Detect which cell encompasses the target text, then output its (x, y) center coordinate. 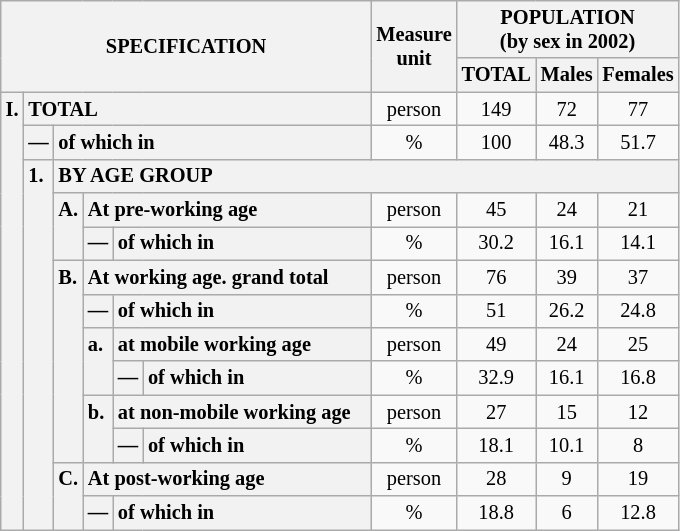
At working age. grand total (227, 277)
72 (567, 109)
27 (496, 412)
24.8 (638, 311)
at non-mobile working age (242, 412)
Measure unit (414, 46)
149 (496, 109)
18.1 (496, 445)
C. (68, 496)
Males (567, 75)
12 (638, 412)
48.3 (567, 142)
14.1 (638, 243)
I. (12, 311)
30.2 (496, 243)
18.8 (496, 513)
12.8 (638, 513)
26.2 (567, 311)
a. (98, 360)
BY AGE GROUP (366, 176)
Females (638, 75)
8 (638, 445)
b. (98, 428)
10.1 (567, 445)
1. (38, 344)
15 (567, 412)
77 (638, 109)
POPULATION (by sex in 2002) (568, 29)
At pre-working age (227, 210)
32.9 (496, 378)
21 (638, 210)
37 (638, 277)
A. (68, 226)
B. (68, 361)
at mobile working age (242, 344)
At post-working age (227, 479)
6 (567, 513)
100 (496, 142)
SPECIFICATION (186, 46)
39 (567, 277)
51.7 (638, 142)
25 (638, 344)
76 (496, 277)
28 (496, 479)
16.8 (638, 378)
9 (567, 479)
49 (496, 344)
19 (638, 479)
45 (496, 210)
51 (496, 311)
